Determine the [x, y] coordinate at the center of the cell enclosing the given text.  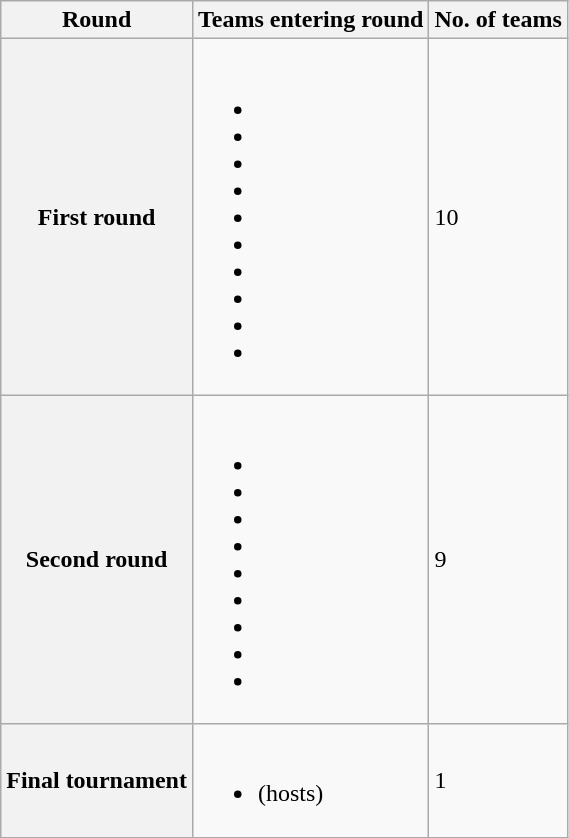
Final tournament [97, 780]
10 [498, 217]
(hosts) [310, 780]
No. of teams [498, 20]
Second round [97, 560]
1 [498, 780]
9 [498, 560]
Teams entering round [310, 20]
Round [97, 20]
First round [97, 217]
